From the cell containing the given text, extract its center point as (X, Y) coordinate. 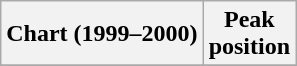
Peakposition (249, 34)
Chart (1999–2000) (102, 34)
